Pinpoint the cell where the given text exists, returning its [X, Y] midpoint coordinate. 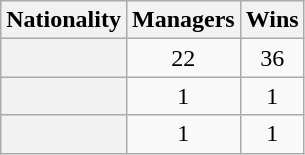
Nationality [64, 20]
Managers [183, 20]
Wins [272, 20]
22 [183, 58]
36 [272, 58]
